Return the [x, y] coordinate for the center point of the cell that contains the specified text.  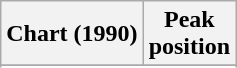
Peakposition [189, 34]
Chart (1990) [72, 34]
